Return (x, y) of the center of cell containing provided text 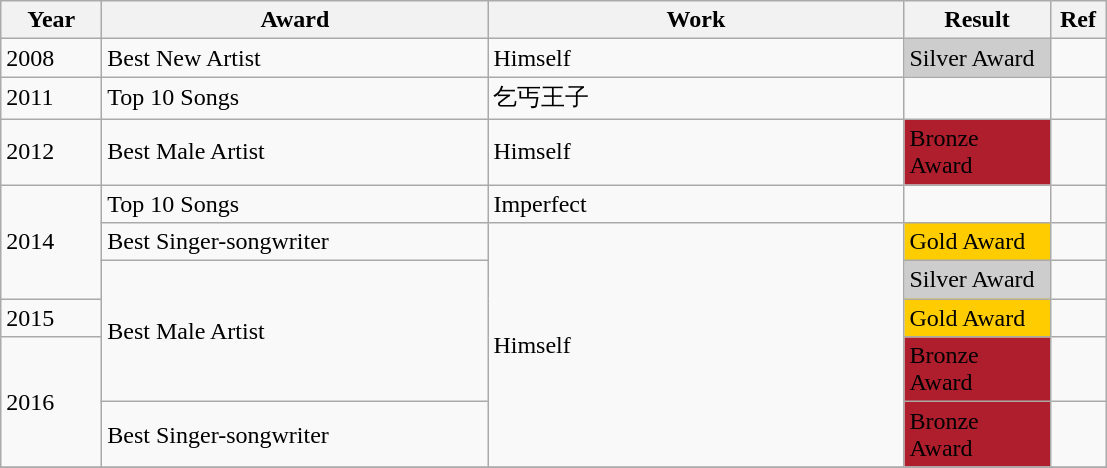
2015 (52, 318)
2008 (52, 58)
Award (295, 20)
2014 (52, 241)
Imperfect (696, 203)
乞丐王子 (696, 98)
2016 (52, 402)
2012 (52, 152)
Result (977, 20)
Ref (1078, 20)
2011 (52, 98)
Year (52, 20)
Work (696, 20)
Best New Artist (295, 58)
